Return the [X, Y] coordinate for the center point of the cell that contains the specified text.  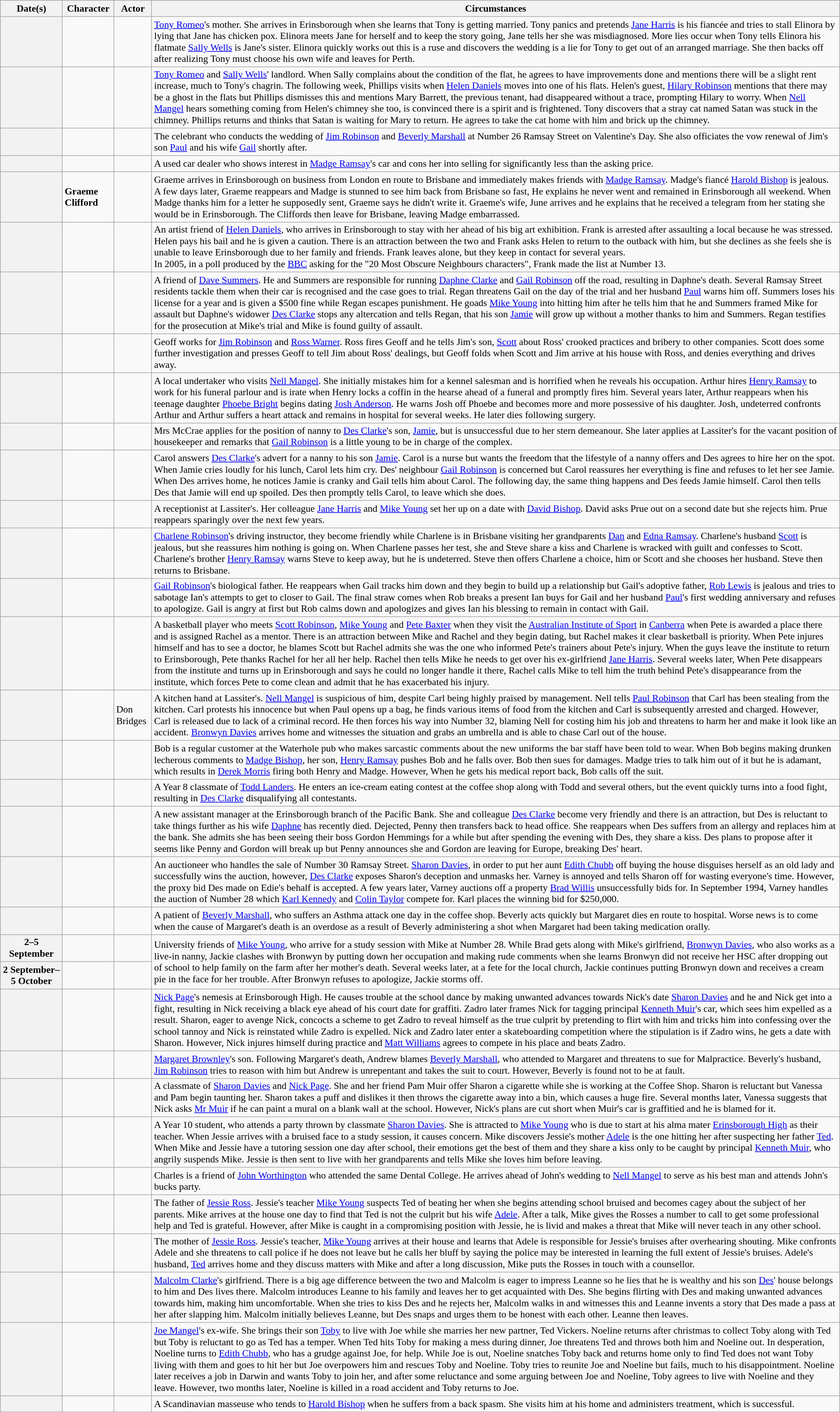
Circumstances [495, 9]
Graeme Clifford [88, 197]
Date(s) [31, 9]
2–5 September [31, 948]
Don Bridges [133, 715]
Actor [133, 9]
A used car dealer who shows interest in Madge Ramsay's car and cons her into selling for significantly less than the asking price. [495, 164]
Character [88, 9]
2 September–5 October [31, 976]
